For the text-containing cell, return its midpoint in (X, Y) coordinate format. 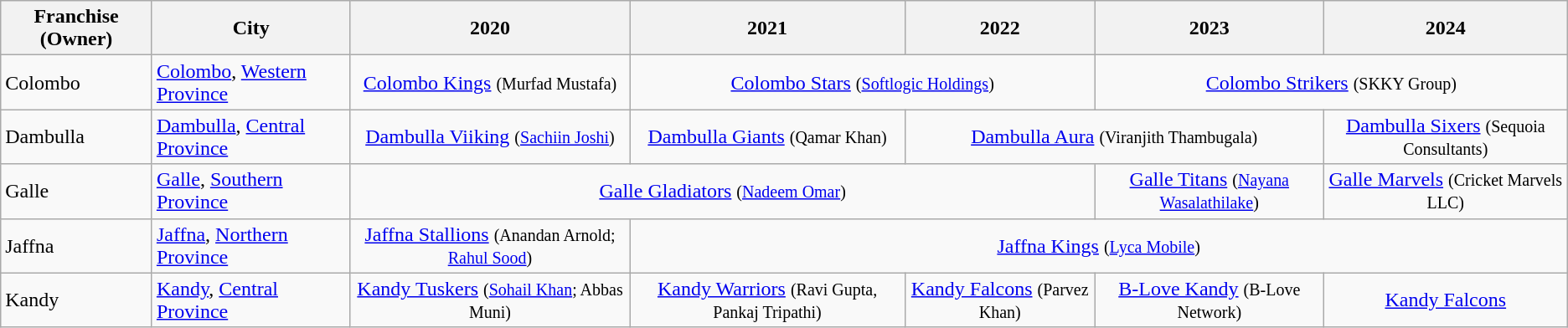
Jaffna Stallions (Anandan Arnold; Rahul Sood) (490, 246)
Kandy (77, 300)
Galle Titans (Nayana Wasalathilake) (1210, 191)
Franchise (Owner) (77, 28)
Jaffna (77, 246)
Dambulla (77, 137)
Kandy Tuskers (Sohail Khan; Abbas Muni) (490, 300)
Colombo (77, 82)
Dambulla Giants (Qamar Khan) (767, 137)
Kandy, Central Province (251, 300)
Dambulla, Central Province (251, 137)
2020 (490, 28)
Colombo Kings (Murfad Mustafa) (490, 82)
Galle Gladiators (Nadeem Omar) (722, 191)
Colombo Stars (Softlogic Holdings) (863, 82)
Kandy Falcons (Parvez Khan) (1000, 300)
Dambulla Aura (Viranjith Thambugala) (1114, 137)
2022 (1000, 28)
2021 (767, 28)
Dambulla Viiking (Sachiin Joshi) (490, 137)
Jaffna Kings (Lyca Mobile) (1099, 246)
Galle Marvels (Cricket Marvels LLC) (1446, 191)
City (251, 28)
2023 (1210, 28)
Kandy Warriors (Ravi Gupta, Pankaj Tripathi) (767, 300)
Dambulla Sixers (Sequoia Consultants) (1446, 137)
Galle, Southern Province (251, 191)
Colombo, Western Province (251, 82)
Colombo Strikers (SKKY Group) (1331, 82)
Jaffna, Northern Province (251, 246)
Kandy Falcons (1446, 300)
B-Love Kandy (B-Love Network) (1210, 300)
2024 (1446, 28)
Galle (77, 191)
